Search for the cell housing the specified text and yield its [x, y] center coordinate. 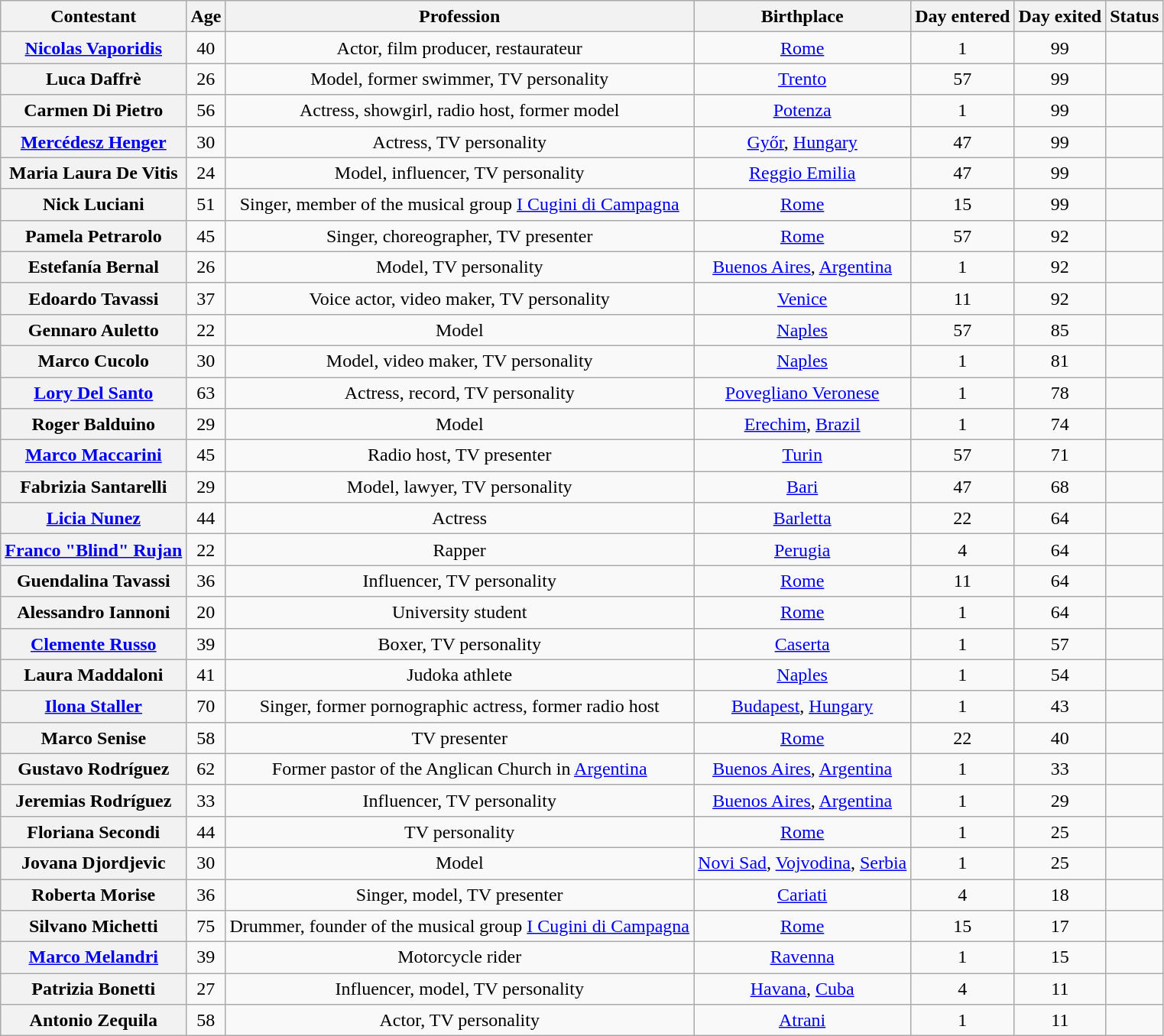
Potenza [802, 110]
Model, TV personality [460, 267]
Marco Senise [93, 738]
Fabrizia Santarelli [93, 487]
63 [206, 393]
Trento [802, 79]
Marco Cucolo [93, 361]
Birthplace [802, 17]
81 [1060, 361]
Former pastor of the Anglican Church in Argentina [460, 769]
Erechim, Brazil [802, 425]
Carmen Di Pietro [93, 110]
Marco Maccarini [93, 455]
Day exited [1060, 17]
Radio host, TV presenter [460, 455]
Model, influencer, TV personality [460, 173]
Age [206, 17]
Maria Laura De Vitis [93, 173]
18 [1060, 894]
Nicolas Vaporidis [93, 47]
75 [206, 926]
Budapest, Hungary [802, 706]
Barletta [802, 518]
Ravenna [802, 958]
Model, former swimmer, TV personality [460, 79]
Day entered [963, 17]
TV presenter [460, 738]
Influencer, model, TV personality [460, 989]
Motorcycle rider [460, 958]
Actress [460, 518]
Laura Maddaloni [93, 675]
Patrizia Bonetti [93, 989]
Singer, former pornographic actress, former radio host [460, 706]
Turin [802, 455]
Ilona Staller [93, 706]
24 [206, 173]
78 [1060, 393]
Atrani [802, 1021]
Cariati [802, 894]
Povegliano Veronese [802, 393]
Drummer, founder of the musical group I Cugini di Campagna [460, 926]
Actress, TV personality [460, 142]
Judoka athlete [460, 675]
54 [1060, 675]
Rapper [460, 550]
Clemente Russo [93, 643]
Singer, member of the musical group I Cugini di Campagna [460, 205]
Status [1134, 17]
Alessandro Iannoni [93, 613]
Lory Del Santo [93, 393]
27 [206, 989]
Profession [460, 17]
Model, video maker, TV personality [460, 361]
University student [460, 613]
71 [1060, 455]
Novi Sad, Vojvodina, Serbia [802, 863]
Guendalina Tavassi [93, 581]
Estefanía Bernal [93, 267]
Luca Daffrè [93, 79]
43 [1060, 706]
17 [1060, 926]
Caserta [802, 643]
Marco Melandri [93, 958]
Contestant [93, 17]
Venice [802, 298]
85 [1060, 330]
TV personality [460, 831]
Silvano Michetti [93, 926]
41 [206, 675]
Singer, choreographer, TV presenter [460, 235]
74 [1060, 425]
Győr, Hungary [802, 142]
Bari [802, 487]
62 [206, 769]
56 [206, 110]
Actress, showgirl, radio host, former model [460, 110]
Model, lawyer, TV personality [460, 487]
Roger Balduino [93, 425]
Licia Nunez [93, 518]
Actress, record, TV personality [460, 393]
Havana, Cuba [802, 989]
Mercédesz Henger [93, 142]
Perugia [802, 550]
Jovana Djordjevic [93, 863]
Roberta Morise [93, 894]
Jeremias Rodríguez [93, 801]
Antonio Zequila [93, 1021]
Reggio Emilia [802, 173]
Actor, film producer, restaurateur [460, 47]
Actor, TV personality [460, 1021]
Nick Luciani [93, 205]
51 [206, 205]
Boxer, TV personality [460, 643]
Floriana Secondi [93, 831]
37 [206, 298]
Singer, model, TV presenter [460, 894]
Gustavo Rodríguez [93, 769]
Edoardo Tavassi [93, 298]
70 [206, 706]
Voice actor, video maker, TV personality [460, 298]
68 [1060, 487]
Franco "Blind" Rujan [93, 550]
20 [206, 613]
Gennaro Auletto [93, 330]
Pamela Petrarolo [93, 235]
